Identify which cell holds the provided text, then report its [X, Y] central coordinate. 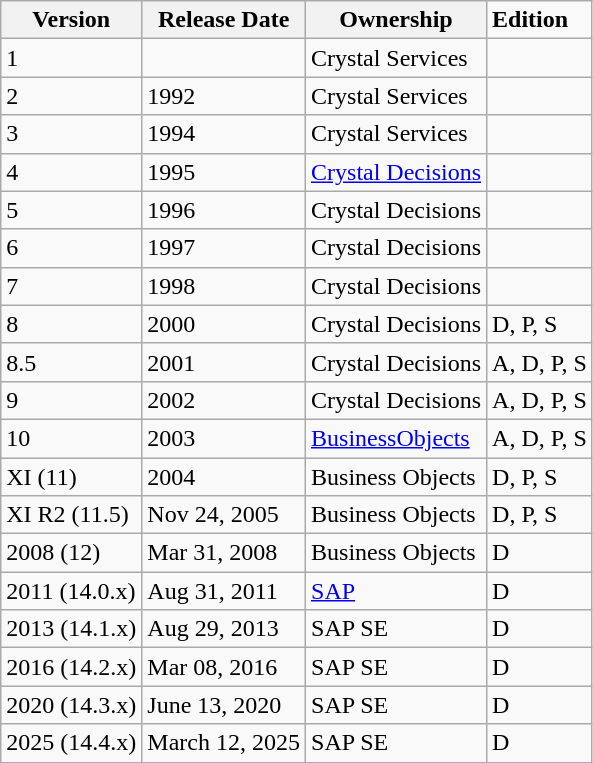
2011 (14.0.x) [72, 591]
3 [72, 134]
XI R2 (11.5) [72, 515]
SAP [396, 591]
Release Date [224, 20]
1992 [224, 96]
5 [72, 210]
2013 (14.1.x) [72, 629]
XI (11) [72, 477]
Nov 24, 2005 [224, 515]
March 12, 2025 [224, 743]
9 [72, 400]
Aug 29, 2013 [224, 629]
2 [72, 96]
8 [72, 324]
2002 [224, 400]
7 [72, 286]
June 13, 2020 [224, 705]
Mar 31, 2008 [224, 553]
10 [72, 438]
1998 [224, 286]
1 [72, 58]
2020 (14.3.x) [72, 705]
2025 (14.4.x) [72, 743]
2001 [224, 362]
2008 (12) [72, 553]
1995 [224, 172]
Version [72, 20]
Mar 08, 2016 [224, 667]
2000 [224, 324]
Edition [540, 20]
6 [72, 248]
Ownership [396, 20]
8.5 [72, 362]
4 [72, 172]
1997 [224, 248]
2016 (14.2.x) [72, 667]
BusinessObjects [396, 438]
Aug 31, 2011 [224, 591]
2003 [224, 438]
1996 [224, 210]
2004 [224, 477]
1994 [224, 134]
